Find where the given text appears and provide that cell's center as [X, Y] coordinate. 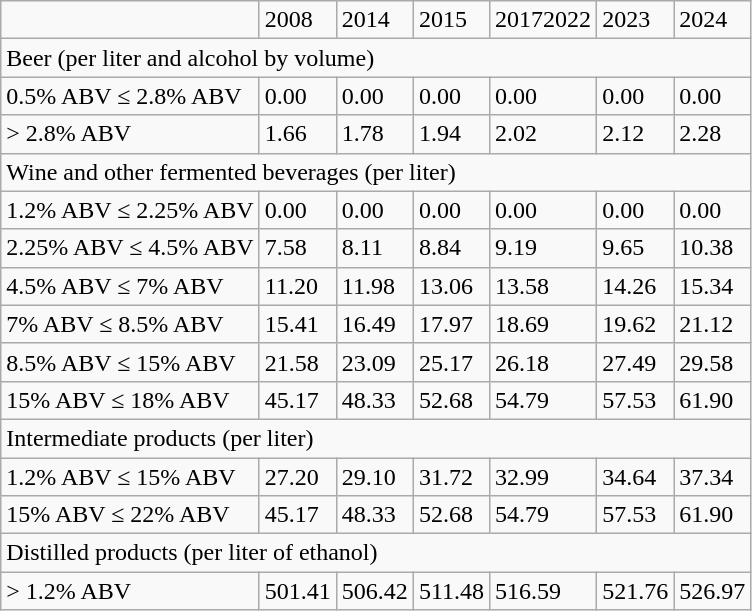
34.64 [636, 477]
2023 [636, 20]
0.5% ABV ≤ 2.8% ABV [130, 96]
2.28 [712, 134]
1.66 [298, 134]
7% ABV ≤ 8.5% ABV [130, 324]
25.17 [451, 362]
16.49 [374, 324]
26.18 [544, 362]
18.69 [544, 324]
31.72 [451, 477]
23.09 [374, 362]
27.20 [298, 477]
2015 [451, 20]
516.59 [544, 591]
13.58 [544, 286]
4.5% ABV ≤ 7% ABV [130, 286]
501.41 [298, 591]
10.38 [712, 248]
Intermediate products (per liter) [376, 438]
1.78 [374, 134]
511.48 [451, 591]
15.41 [298, 324]
9.19 [544, 248]
506.42 [374, 591]
8.84 [451, 248]
1.2% ABV ≤ 15% ABV [130, 477]
Beer (per liter and alcohol by volume) [376, 58]
2.12 [636, 134]
14.26 [636, 286]
2024 [712, 20]
17.97 [451, 324]
21.58 [298, 362]
1.2% ABV ≤ 2.25% ABV [130, 210]
2.02 [544, 134]
9.65 [636, 248]
19.62 [636, 324]
15.34 [712, 286]
8.11 [374, 248]
27.49 [636, 362]
15% ABV ≤ 18% ABV [130, 400]
11.98 [374, 286]
2014 [374, 20]
29.10 [374, 477]
526.97 [712, 591]
> 1.2% ABV [130, 591]
8.5% ABV ≤ 15% ABV [130, 362]
> 2.8% ABV [130, 134]
15% ABV ≤ 22% ABV [130, 515]
13.06 [451, 286]
21.12 [712, 324]
11.20 [298, 286]
521.76 [636, 591]
1.94 [451, 134]
2.25% ABV ≤ 4.5% ABV [130, 248]
Wine and other fermented beverages (per liter) [376, 172]
7.58 [298, 248]
2008 [298, 20]
Distilled products (per liter of ethanol) [376, 553]
29.58 [712, 362]
32.99 [544, 477]
37.34 [712, 477]
20172022 [544, 20]
